Pinpoint the cell where the given text exists, returning its (X, Y) midpoint coordinate. 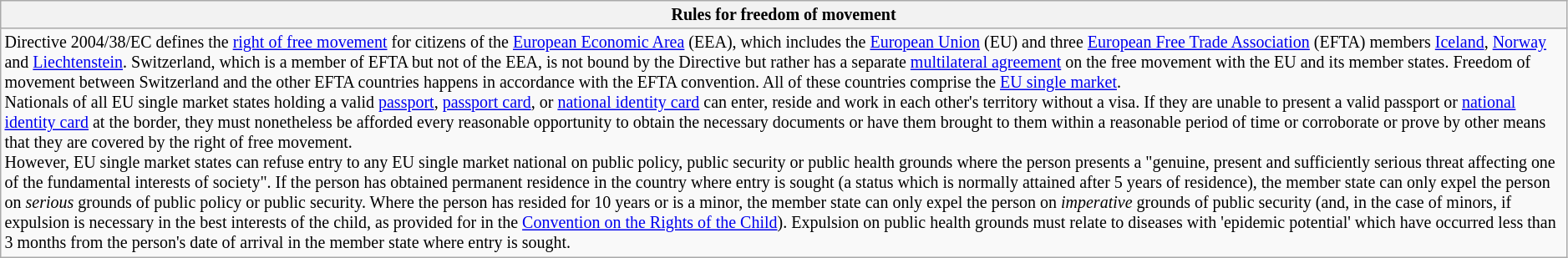
Rules for freedom of movement (784, 15)
